Find where the given text appears and provide that cell's center as [x, y] coordinate. 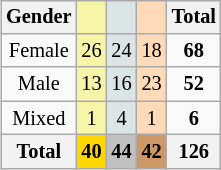
4 [122, 118]
126 [194, 152]
44 [122, 152]
13 [91, 84]
26 [91, 51]
6 [194, 118]
52 [194, 84]
Female [38, 51]
68 [194, 51]
Gender [38, 17]
Male [38, 84]
42 [152, 152]
24 [122, 51]
Mixed [38, 118]
23 [152, 84]
16 [122, 84]
18 [152, 51]
40 [91, 152]
